Search for the cell housing the specified text and yield its (x, y) center coordinate. 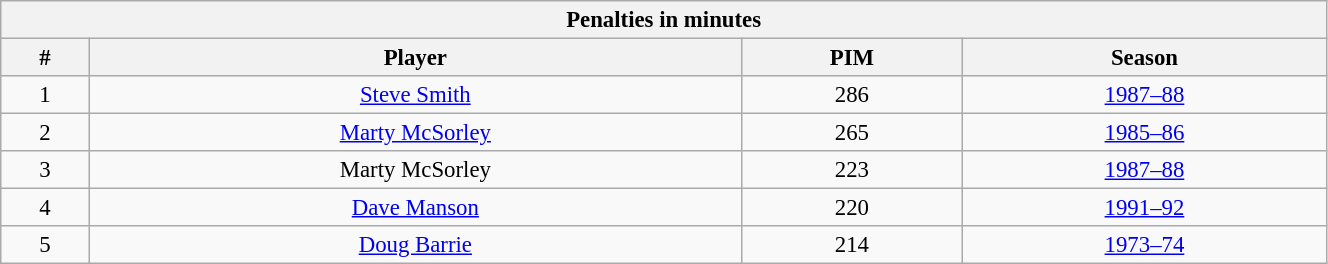
286 (852, 95)
Doug Barrie (415, 245)
4 (46, 208)
1 (46, 95)
Season (1144, 58)
Penalties in minutes (664, 20)
# (46, 58)
220 (852, 208)
Dave Manson (415, 208)
5 (46, 245)
265 (852, 133)
3 (46, 170)
1991–92 (1144, 208)
2 (46, 133)
1985–86 (1144, 133)
1973–74 (1144, 245)
214 (852, 245)
223 (852, 170)
PIM (852, 58)
Player (415, 58)
Steve Smith (415, 95)
